From the cell containing the given text, extract its center point as (x, y) coordinate. 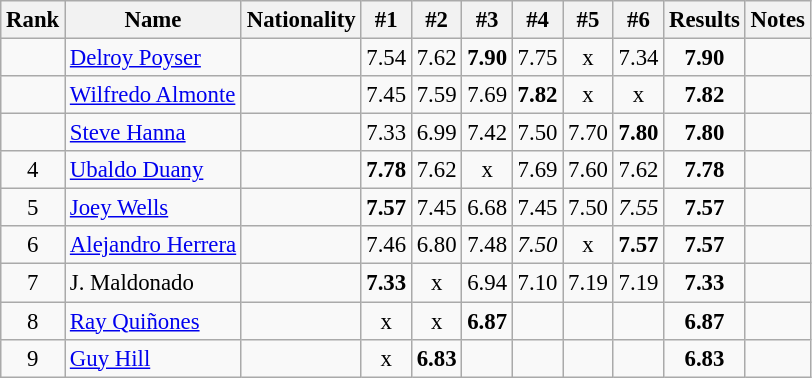
7.60 (588, 170)
Delroy Poyser (154, 58)
Joey Wells (154, 208)
6.94 (487, 283)
7.54 (386, 58)
J. Maldonado (154, 283)
6 (33, 245)
7.48 (487, 245)
Alejandro Herrera (154, 245)
7.34 (638, 58)
7.10 (537, 283)
7.75 (537, 58)
Steve Hanna (154, 133)
6.80 (436, 245)
#2 (436, 20)
Nationality (300, 20)
#1 (386, 20)
7 (33, 283)
#3 (487, 20)
7.59 (436, 95)
6.68 (487, 208)
6.99 (436, 133)
8 (33, 321)
Rank (33, 20)
Name (154, 20)
Ray Quiñones (154, 321)
5 (33, 208)
#4 (537, 20)
4 (33, 170)
#6 (638, 20)
9 (33, 358)
7.55 (638, 208)
Wilfredo Almonte (154, 95)
7.46 (386, 245)
Ubaldo Duany (154, 170)
#5 (588, 20)
Guy Hill (154, 358)
7.70 (588, 133)
Results (704, 20)
Notes (778, 20)
7.42 (487, 133)
